Detect which cell encompasses the target text, then output its [X, Y] center coordinate. 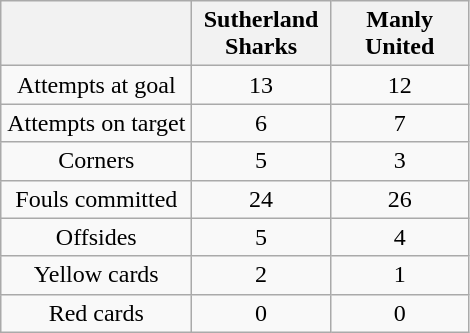
24 [262, 199]
12 [400, 85]
Attempts on target [96, 123]
Sutherland Sharks [262, 34]
Red cards [96, 313]
1 [400, 275]
7 [400, 123]
Yellow cards [96, 275]
2 [262, 275]
26 [400, 199]
Fouls committed [96, 199]
Manly United [400, 34]
3 [400, 161]
13 [262, 85]
6 [262, 123]
4 [400, 237]
Offsides [96, 237]
Corners [96, 161]
Attempts at goal [96, 85]
